Output the (x, y) coordinate of the center of the cell containing the given text.  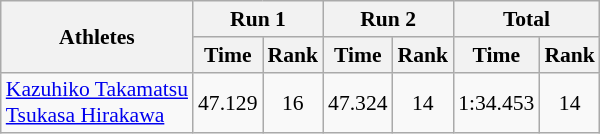
47.324 (358, 102)
Kazuhiko TakamatsuTsukasa Hirakawa (97, 102)
Run 1 (258, 19)
Run 2 (388, 19)
Total (526, 19)
1:34.453 (496, 102)
47.129 (228, 102)
Athletes (97, 36)
16 (292, 102)
